Extract the (x, y) coordinate from the center of the cell holding the provided text.  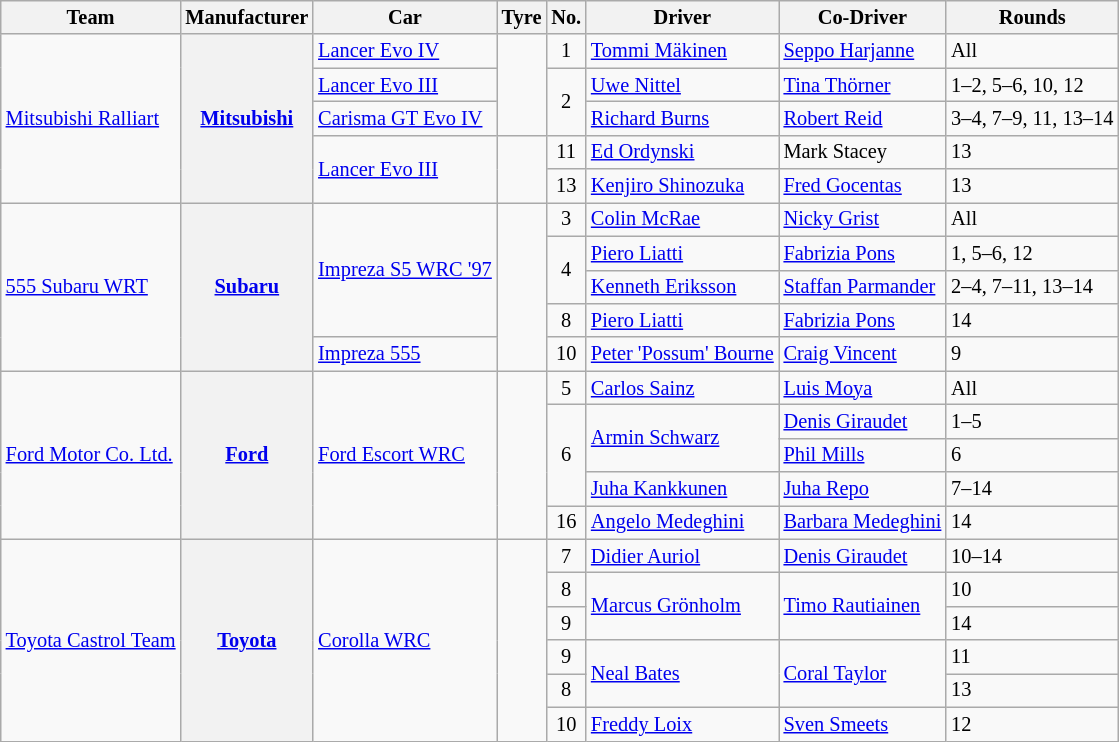
Didier Auriol (682, 556)
Car (404, 17)
Toyota Castrol Team (91, 640)
555 Subaru WRT (91, 286)
Marcus Grönholm (682, 606)
Phil Mills (863, 455)
Kenjiro Shinozuka (682, 186)
Tina Thörner (863, 85)
Colin McRae (682, 219)
2 (566, 102)
Ford Escort WRC (404, 455)
7 (566, 556)
Manufacturer (246, 17)
Impreza S5 WRC '97 (404, 270)
Angelo Medeghini (682, 522)
10–14 (1032, 556)
Barbara Medeghini (863, 522)
3–4, 7–9, 11, 13–14 (1032, 118)
Impreza 555 (404, 354)
Nicky Grist (863, 219)
Toyota (246, 640)
Timo Rautiainen (863, 606)
Corolla WRC (404, 640)
Ed Ordynski (682, 152)
Carisma GT Evo IV (404, 118)
Seppo Harjanne (863, 51)
Coral Taylor (863, 674)
2–4, 7–11, 13–14 (1032, 287)
Neal Bates (682, 674)
Richard Burns (682, 118)
Peter 'Possum' Bourne (682, 354)
1 (566, 51)
Kenneth Eriksson (682, 287)
Rounds (1032, 17)
Juha Kankkunen (682, 489)
Subaru (246, 286)
Robert Reid (863, 118)
Freddy Loix (682, 724)
Lancer Evo IV (404, 51)
Staffan Parmander (863, 287)
Carlos Sainz (682, 388)
Mitsubishi Ralliart (91, 118)
Tyre (522, 17)
Juha Repo (863, 489)
Mitsubishi (246, 118)
1, 5–6, 12 (1032, 253)
1–5 (1032, 421)
Sven Smeets (863, 724)
12 (1032, 724)
Ford (246, 455)
Ford Motor Co. Ltd. (91, 455)
1–2, 5–6, 10, 12 (1032, 85)
Fred Gocentas (863, 186)
Team (91, 17)
3 (566, 219)
Luis Moya (863, 388)
Tommi Mäkinen (682, 51)
5 (566, 388)
4 (566, 270)
16 (566, 522)
No. (566, 17)
Driver (682, 17)
Uwe Nittel (682, 85)
7–14 (1032, 489)
Mark Stacey (863, 152)
Armin Schwarz (682, 438)
Craig Vincent (863, 354)
Co-Driver (863, 17)
